Return the [X, Y] coordinate for the center point of the cell that contains the specified text.  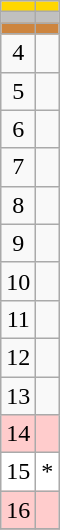
9 [18, 243]
7 [18, 167]
* [48, 472]
10 [18, 281]
12 [18, 357]
8 [18, 205]
11 [18, 319]
16 [18, 510]
14 [18, 434]
4 [18, 53]
13 [18, 395]
6 [18, 129]
15 [18, 472]
5 [18, 91]
